Extract the [x, y] coordinate from the center of the cell holding the provided text.  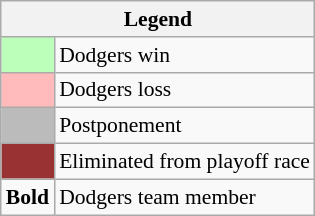
Dodgers team member [184, 197]
Legend [158, 19]
Eliminated from playoff race [184, 162]
Bold [28, 197]
Dodgers loss [184, 90]
Dodgers win [184, 55]
Postponement [184, 126]
